Provide the (X, Y) coordinate of the cell's center where the given text is located.  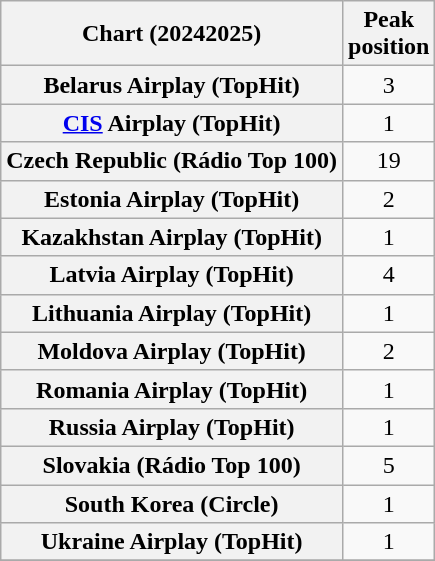
Russia Airplay (TopHit) (172, 427)
19 (389, 161)
Chart (20242025) (172, 34)
Peakposition (389, 34)
5 (389, 465)
Romania Airplay (TopHit) (172, 389)
Ukraine Airplay (TopHit) (172, 542)
Belarus Airplay (TopHit) (172, 85)
Czech Republic (Rádio Top 100) (172, 161)
Estonia Airplay (TopHit) (172, 199)
Lithuania Airplay (TopHit) (172, 313)
Slovakia (Rádio Top 100) (172, 465)
Latvia Airplay (TopHit) (172, 275)
4 (389, 275)
South Korea (Circle) (172, 503)
Kazakhstan Airplay (TopHit) (172, 237)
CIS Airplay (TopHit) (172, 123)
Moldova Airplay (TopHit) (172, 351)
3 (389, 85)
